Scan for the cell matching the given text and deliver its (X, Y) coordinate at center. 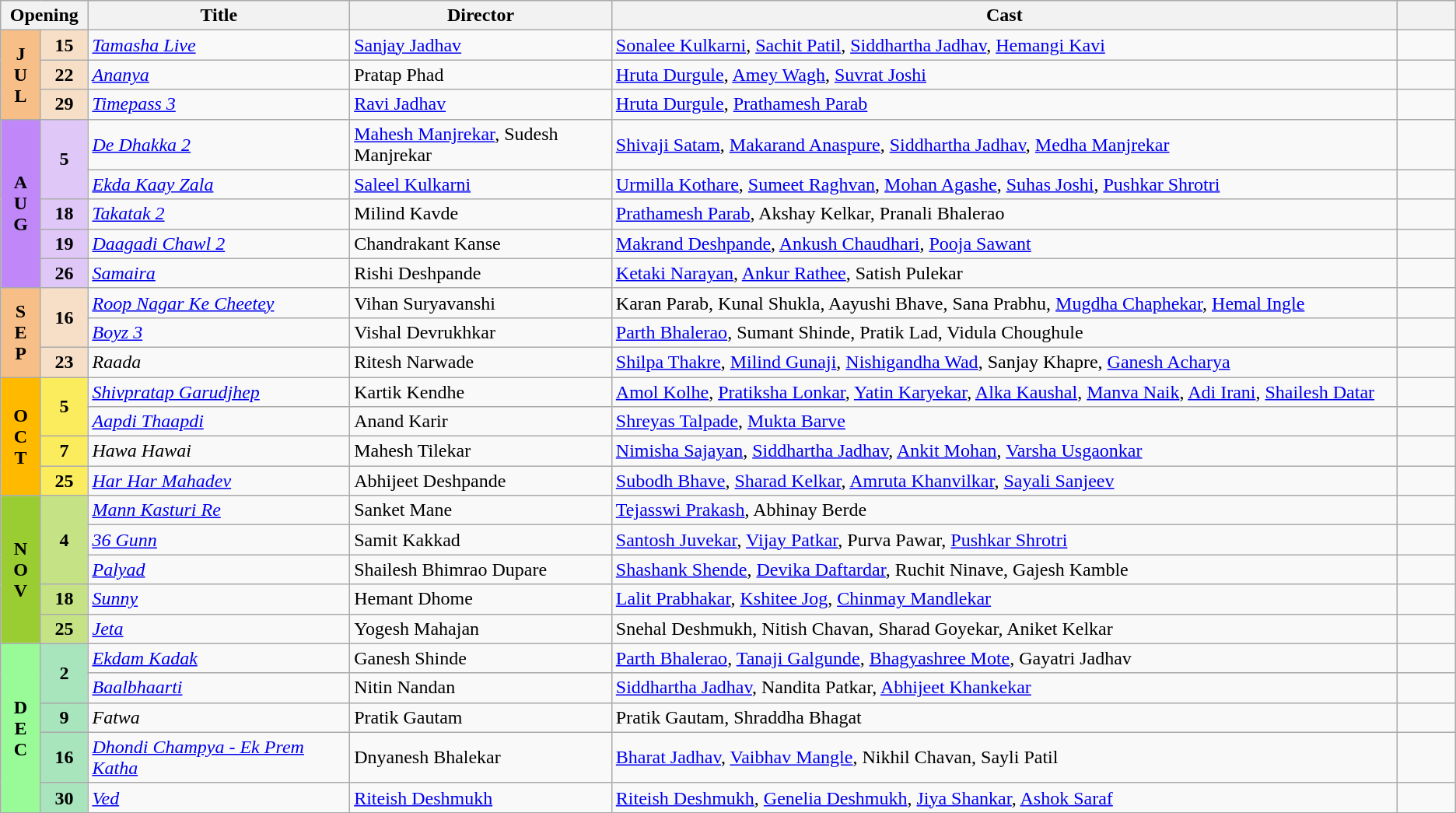
Takatak 2 (219, 214)
Pratik Gautam, Shraddha Bhagat (1004, 717)
Shreyas Talpade, Mukta Barve (1004, 422)
Mahesh Manjrekar, Sudesh Manjrekar (481, 145)
JUL (20, 75)
Cast (1004, 16)
Ekda Kaay Zala (219, 184)
Ekdam Kadak (219, 658)
Yogesh Mahajan (481, 629)
Abhijeet Deshpande (481, 481)
Daagadi Chawl 2 (219, 244)
Santosh Juvekar, Vijay Patkar, Purva Pawar, Pushkar Shrotri (1004, 540)
Vishal Devrukhkar (481, 332)
Karan Parab, Kunal Shukla, Aayushi Bhave, Sana Prabhu, Mugdha Chaphekar, Hemal Ingle (1004, 303)
Urmilla Kothare, Sumeet Raghvan, Mohan Agashe, Suhas Joshi, Pushkar Shrotri (1004, 184)
Kartik Kendhe (481, 391)
Pratik Gautam (481, 717)
Fatwa (219, 717)
Timepass 3 (219, 104)
Siddhartha Jadhav, Nandita Patkar, Abhijeet Khankekar (1004, 688)
Ritesh Narwade (481, 362)
Tamasha Live (219, 45)
4 (64, 540)
Mahesh Tilekar (481, 451)
Riteish Deshmukh (481, 797)
Parth Bhalerao, Tanaji Galgunde, Bhagyashree Mote, Gayatri Jadhav (1004, 658)
7 (64, 451)
Director (481, 16)
9 (64, 717)
Shivpratap Garudjhep (219, 391)
Tejasswi Prakash, Abhinay Berde (1004, 510)
Title (219, 16)
NOV (20, 569)
Samit Kakkad (481, 540)
Riteish Deshmukh, Genelia Deshmukh, Jiya Shankar, Ashok Saraf (1004, 797)
Baalbhaarti (219, 688)
Sanjay Jadhav (481, 45)
Ganesh Shinde (481, 658)
Parth Bhalerao, Sumant Shinde, Pratik Lad, Vidula Choughule (1004, 332)
Hruta Durgule, Amey Wagh, Suvrat Joshi (1004, 75)
29 (64, 104)
Vihan Suryavanshi (481, 303)
Shailesh Bhimrao Dupare (481, 569)
36 Gunn (219, 540)
Subodh Bhave, Sharad Kelkar, Amruta Khanvilkar, Sayali Sanjeev (1004, 481)
Nitin Nandan (481, 688)
Boyz 3 (219, 332)
Opening (44, 16)
Hruta Durgule, Prathamesh Parab (1004, 104)
Raada (219, 362)
Chandrakant Kanse (481, 244)
Hemant Dhome (481, 599)
19 (64, 244)
Har Har Mahadev (219, 481)
Ravi Jadhav (481, 104)
Palyad (219, 569)
Jeta (219, 629)
Makrand Deshpande, Ankush Chaudhari, Pooja Sawant (1004, 244)
Dnyanesh Bhalekar (481, 758)
Sonalee Kulkarni, Sachit Patil, Siddhartha Jadhav, Hemangi Kavi (1004, 45)
Nimisha Sajayan, Siddhartha Jadhav, Ankit Mohan, Varsha Usgaonkar (1004, 451)
Mann Kasturi Re (219, 510)
AUG (20, 204)
Lalit Prabhakar, Kshitee Jog, Chinmay Mandlekar (1004, 599)
Samaira (219, 273)
Ketaki Narayan, Ankur Rathee, Satish Pulekar (1004, 273)
Dhondi Champya - Ek Prem Katha (219, 758)
Shivaji Satam, Makarand Anaspure, Siddhartha Jadhav, Medha Manjrekar (1004, 145)
Pratap Phad (481, 75)
Shilpa Thakre, Milind Gunaji, Nishigandha Wad, Sanjay Khapre, Ganesh Acharya (1004, 362)
SEP (20, 332)
Saleel Kulkarni (481, 184)
Bharat Jadhav, Vaibhav Mangle, Nikhil Chavan, Sayli Patil (1004, 758)
De Dhakka 2 (219, 145)
2 (64, 673)
15 (64, 45)
Sunny (219, 599)
Milind Kavde (481, 214)
Snehal Deshmukh, Nitish Chavan, Sharad Goyekar, Aniket Kelkar (1004, 629)
Hawa Hawai (219, 451)
Sanket Mane (481, 510)
26 (64, 273)
Ved (219, 797)
Prathamesh Parab, Akshay Kelkar, Pranali Bhalerao (1004, 214)
30 (64, 797)
22 (64, 75)
Anand Karir (481, 422)
Amol Kolhe, Pratiksha Lonkar, Yatin Karyekar, Alka Kaushal, Manva Naik, Adi Irani, Shailesh Datar (1004, 391)
23 (64, 362)
Aapdi Thaapdi (219, 422)
Shashank Shende, Devika Daftardar, Ruchit Ninave, Gajesh Kamble (1004, 569)
Roop Nagar Ke Cheetey (219, 303)
OCT (20, 436)
Ananya (219, 75)
Rishi Deshpande (481, 273)
DEC (20, 728)
